Search for the cell housing the specified text and yield its (x, y) center coordinate. 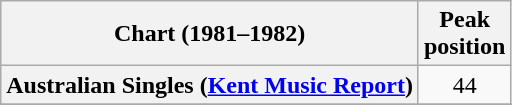
44 (464, 85)
Peakposition (464, 34)
Chart (1981–1982) (210, 34)
Australian Singles (Kent Music Report) (210, 85)
